Identify which cell holds the provided text, then report its (X, Y) central coordinate. 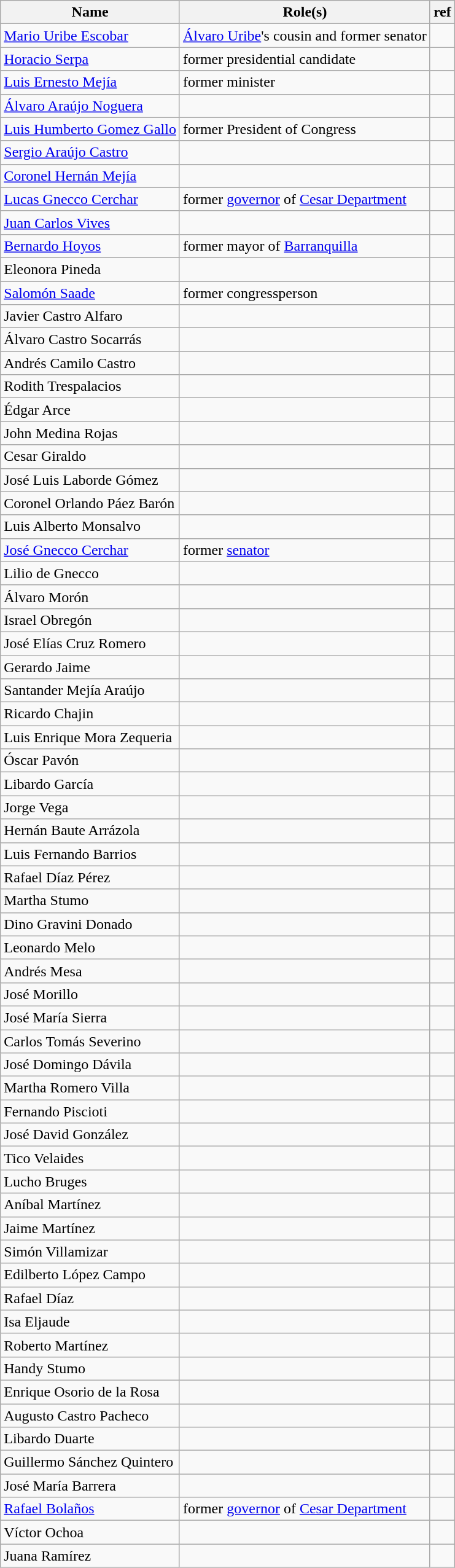
Álvaro Uribe's cousin and former senator (305, 36)
José Luis Laborde Gómez (90, 480)
Enrique Osorio de la Rosa (90, 1392)
José Domingo Dávila (90, 1065)
Aníbal Martínez (90, 1205)
former minister (305, 82)
Coronel Hernán Mejía (90, 176)
Dino Gravini Donado (90, 924)
Handy Stumo (90, 1368)
José Gnecco Cerchar (90, 550)
John Medina Rojas (90, 433)
Fernando Piscioti (90, 1111)
Lucho Bruges (90, 1182)
Isa Eljaude (90, 1322)
Libardo García (90, 784)
Mario Uribe Escobar (90, 36)
Édgar Arce (90, 410)
Juan Carlos Vives (90, 222)
Luis Ernesto Mejía (90, 82)
Rafael Díaz (90, 1298)
Jorge Vega (90, 807)
former President of Congress (305, 129)
Rafael Bolaños (90, 1509)
Carlos Tomás Severino (90, 1041)
Jaime Martínez (90, 1228)
Santander Mejía Araújo (90, 691)
Hernán Baute Arrázola (90, 831)
Israel Obregón (90, 620)
Eleonora Pineda (90, 269)
Role(s) (305, 12)
Víctor Ochoa (90, 1532)
José Morillo (90, 994)
Sergio Araújo Castro (90, 152)
José Elías Cruz Romero (90, 643)
Simón Villamizar (90, 1252)
Lucas Gnecco Cerchar (90, 199)
Rodith Trespalacios (90, 386)
Óscar Pavón (90, 761)
ref (442, 12)
José María Barrera (90, 1486)
José María Sierra (90, 1017)
Salomón Saade (90, 293)
Leonardo Melo (90, 947)
Coronel Orlando Páez Barón (90, 503)
Luis Alberto Monsalvo (90, 527)
Lilio de Gnecco (90, 573)
Luis Enrique Mora Zequeria (90, 737)
Libardo Duarte (90, 1439)
Andrés Camilo Castro (90, 363)
Álvaro Castro Socarrás (90, 340)
Name (90, 12)
Andrés Mesa (90, 971)
Roberto Martínez (90, 1345)
Luis Fernando Barrios (90, 854)
Martha Romero Villa (90, 1088)
Luis Humberto Gomez Gallo (90, 129)
Edilberto López Campo (90, 1275)
Augusto Castro Pacheco (90, 1415)
Guillermo Sánchez Quintero (90, 1462)
Álvaro Morón (90, 597)
Martha Stumo (90, 901)
former presidential candidate (305, 59)
former congressperson (305, 293)
Tico Velaides (90, 1158)
Horacio Serpa (90, 59)
Javier Castro Alfaro (90, 316)
Cesar Giraldo (90, 457)
Ricardo Chajin (90, 714)
former senator (305, 550)
former mayor of Barranquilla (305, 246)
José David González (90, 1135)
Gerardo Jaime (90, 667)
Bernardo Hoyos (90, 246)
Rafael Díaz Pérez (90, 877)
Juana Ramírez (90, 1556)
Álvaro Araújo Noguera (90, 106)
